Scan for the cell matching the given text and deliver its (X, Y) coordinate at center. 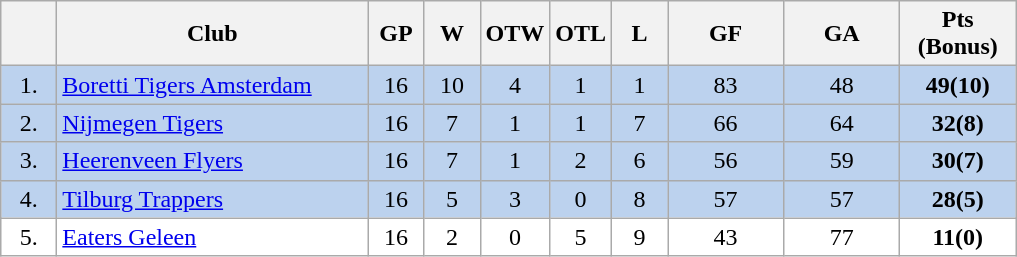
GF (726, 34)
Nijmegen Tigers (212, 123)
48 (842, 85)
56 (726, 161)
3. (29, 161)
5. (29, 237)
GA (842, 34)
2. (29, 123)
Pts (Bonus) (958, 34)
GP (396, 34)
66 (726, 123)
43 (726, 237)
OTL (581, 34)
8 (640, 199)
83 (726, 85)
49(10) (958, 85)
6 (640, 161)
9 (640, 237)
Boretti Tigers Amsterdam (212, 85)
Heerenveen Flyers (212, 161)
59 (842, 161)
1. (29, 85)
Tilburg Trappers (212, 199)
32(8) (958, 123)
11(0) (958, 237)
64 (842, 123)
28(5) (958, 199)
Club (212, 34)
10 (452, 85)
4. (29, 199)
OTW (515, 34)
4 (515, 85)
30(7) (958, 161)
Eaters Geleen (212, 237)
3 (515, 199)
L (640, 34)
77 (842, 237)
W (452, 34)
